Scan for the cell matching the given text and deliver its [x, y] coordinate at center. 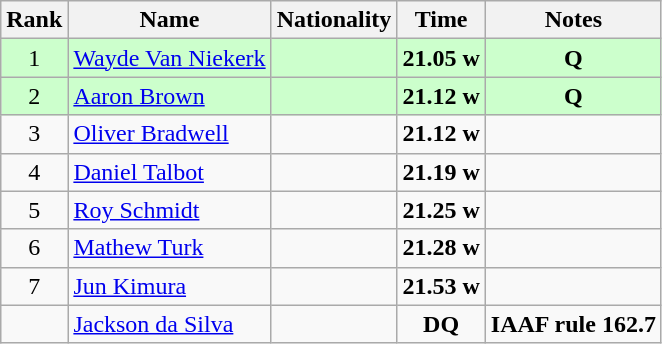
Jackson da Silva [170, 324]
Mathew Turk [170, 248]
2 [34, 96]
Roy Schmidt [170, 210]
Daniel Talbot [170, 172]
21.25 w [441, 210]
IAAF rule 162.7 [573, 324]
21.19 w [441, 172]
4 [34, 172]
7 [34, 286]
21.28 w [441, 248]
Time [441, 20]
5 [34, 210]
Notes [573, 20]
Wayde Van Niekerk [170, 58]
Rank [34, 20]
Name [170, 20]
3 [34, 134]
Aaron Brown [170, 96]
DQ [441, 324]
1 [34, 58]
Nationality [334, 20]
6 [34, 248]
Jun Kimura [170, 286]
21.53 w [441, 286]
Oliver Bradwell [170, 134]
21.05 w [441, 58]
